For the text-containing cell, return its midpoint in [x, y] coordinate format. 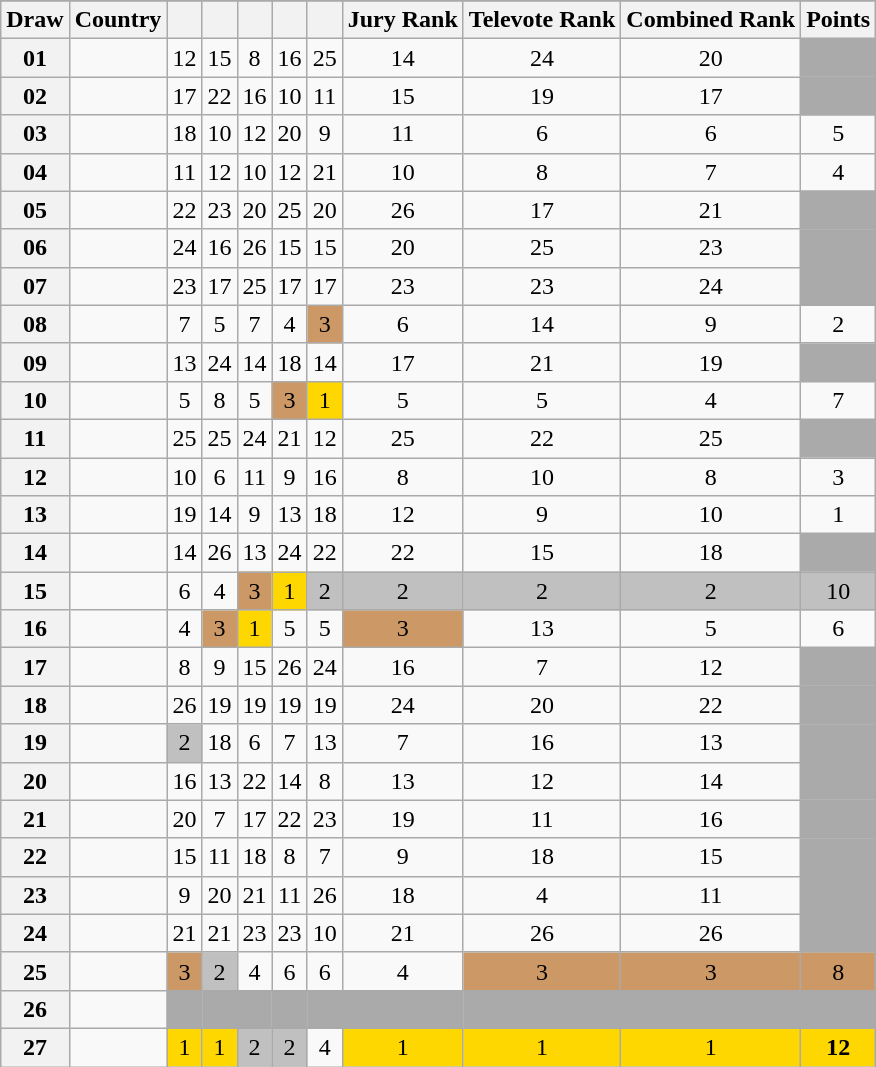
04 [35, 172]
07 [35, 286]
09 [35, 362]
02 [35, 96]
Points [838, 20]
Country [118, 20]
06 [35, 248]
05 [35, 210]
08 [35, 324]
Combined Rank [711, 20]
03 [35, 134]
Jury Rank [402, 20]
Televote Rank [542, 20]
27 [35, 1047]
Draw [35, 20]
01 [35, 58]
